For the text-containing cell, return its midpoint in (X, Y) coordinate format. 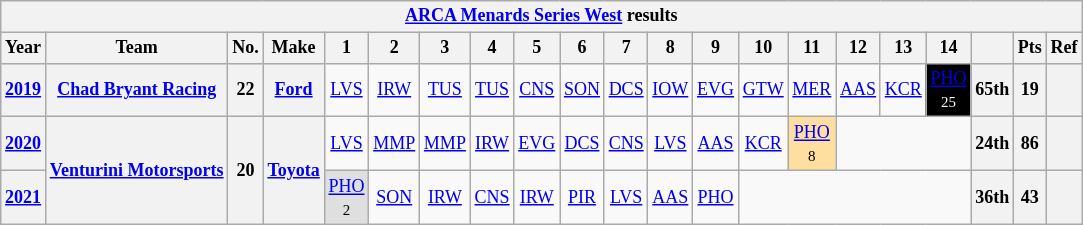
PHO2 (346, 197)
2020 (24, 144)
8 (670, 48)
12 (858, 48)
20 (246, 170)
Team (136, 48)
Venturini Motorsports (136, 170)
Make (294, 48)
Toyota (294, 170)
1 (346, 48)
13 (903, 48)
9 (716, 48)
No. (246, 48)
Year (24, 48)
86 (1030, 144)
4 (492, 48)
Pts (1030, 48)
10 (763, 48)
36th (992, 197)
2019 (24, 90)
Ref (1064, 48)
PHO (716, 197)
Chad Bryant Racing (136, 90)
PIR (582, 197)
PHO8 (812, 144)
24th (992, 144)
2 (394, 48)
22 (246, 90)
6 (582, 48)
MER (812, 90)
19 (1030, 90)
ARCA Menards Series West results (542, 16)
IOW (670, 90)
3 (446, 48)
2021 (24, 197)
5 (537, 48)
11 (812, 48)
65th (992, 90)
PHO25 (948, 90)
GTW (763, 90)
7 (626, 48)
Ford (294, 90)
14 (948, 48)
43 (1030, 197)
